Detect which cell encompasses the target text, then output its (x, y) center coordinate. 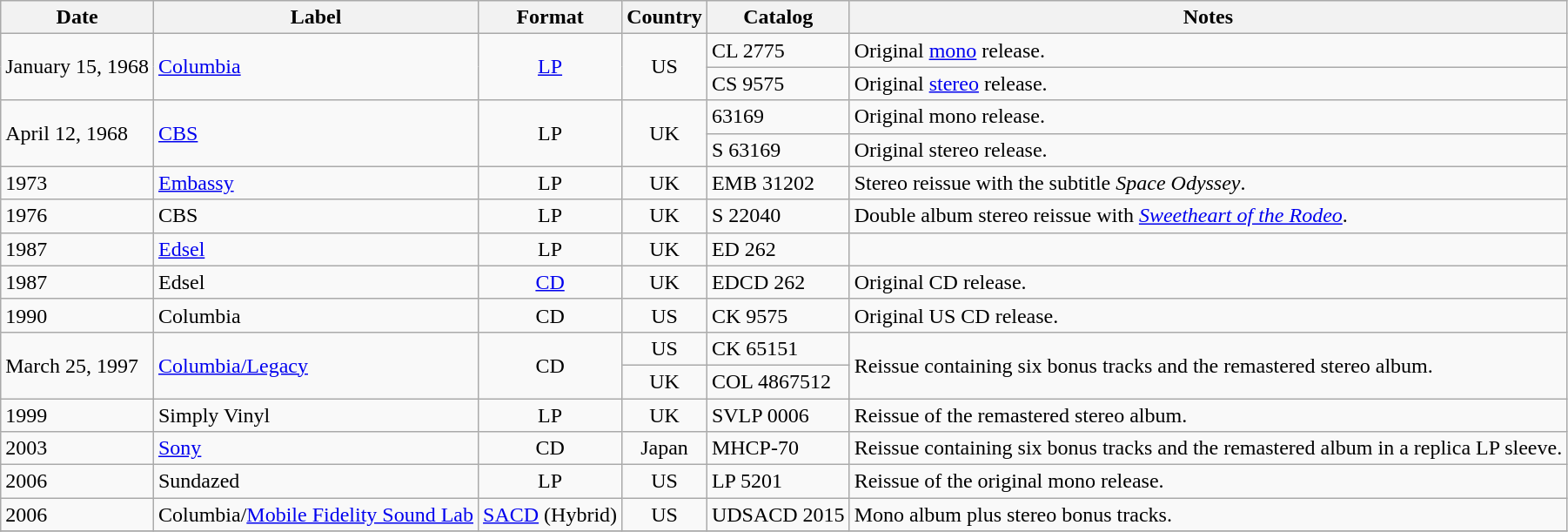
January 15, 1968 (77, 67)
April 12, 1968 (77, 133)
CS 9575 (778, 84)
Catalog (778, 17)
ED 262 (778, 249)
Reissue of the remastered stereo album. (1208, 415)
S 63169 (778, 150)
Mono album plus stereo bonus tracks. (1208, 515)
UDSACD 2015 (778, 515)
SACD (Hybrid) (550, 515)
S 22040 (778, 216)
Sony (315, 448)
CK 65151 (778, 348)
Notes (1208, 17)
Stereo reissue with the subtitle Space Odyssey. (1208, 183)
EMB 31202 (778, 183)
SVLP 0006 (778, 415)
Columbia/Mobile Fidelity Sound Lab (315, 515)
LP 5201 (778, 481)
March 25, 1997 (77, 365)
1976 (77, 216)
Columbia/Legacy (315, 365)
Embassy (315, 183)
Japan (665, 448)
Sundazed (315, 481)
Format (550, 17)
1999 (77, 415)
Reissue containing six bonus tracks and the remastered stereo album. (1208, 365)
CL 2775 (778, 51)
Original CD release. (1208, 282)
Reissue of the original mono release. (1208, 481)
COL 4867512 (778, 381)
Label (315, 17)
2003 (77, 448)
63169 (778, 117)
1973 (77, 183)
MHCP-70 (778, 448)
Date (77, 17)
1990 (77, 315)
Reissue containing six bonus tracks and the remastered album in a replica LP sleeve. (1208, 448)
EDCD 262 (778, 282)
Simply Vinyl (315, 415)
Double album stereo reissue with Sweetheart of the Rodeo. (1208, 216)
Original US CD release. (1208, 315)
Country (665, 17)
CK 9575 (778, 315)
